Return (x, y) of the center of cell containing provided text 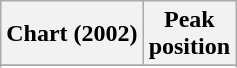
Chart (2002) (72, 34)
Peakposition (189, 34)
